Locate the cell with the specified text and output its [x, y] center coordinate. 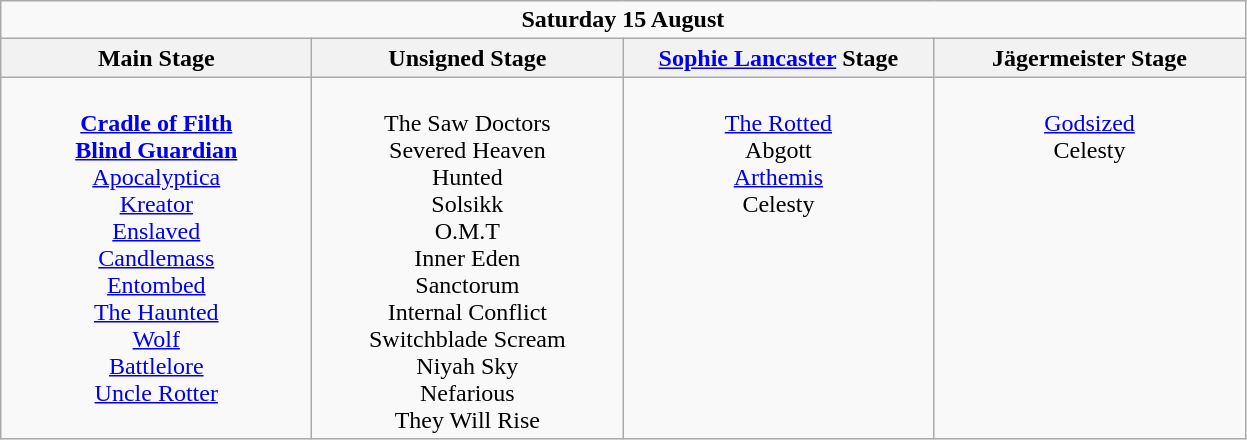
Sophie Lancaster Stage [778, 58]
The Rotted Abgott Arthemis Celesty [778, 258]
Unsigned Stage [468, 58]
Jägermeister Stage [1090, 58]
The Saw Doctors Severed Heaven Hunted Solsikk O.M.T Inner Eden Sanctorum Internal Conflict Switchblade Scream Niyah Sky Nefarious They Will Rise [468, 258]
Saturday 15 August [623, 20]
Godsized Celesty [1090, 258]
Main Stage [156, 58]
Cradle of Filth Blind Guardian Apocalyptica Kreator Enslaved Candlemass Entombed The Haunted Wolf Battlelore Uncle Rotter [156, 258]
